From the cell containing the given text, extract its center point as [X, Y] coordinate. 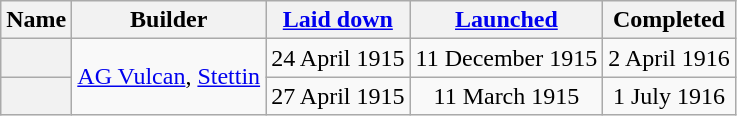
1 July 1916 [669, 96]
Builder [169, 20]
27 April 1915 [338, 96]
2 April 1916 [669, 58]
AG Vulcan, Stettin [169, 77]
Launched [506, 20]
11 December 1915 [506, 58]
Laid down [338, 20]
Name [36, 20]
11 March 1915 [506, 96]
24 April 1915 [338, 58]
Completed [669, 20]
